For the text-containing cell, return its midpoint in [X, Y] coordinate format. 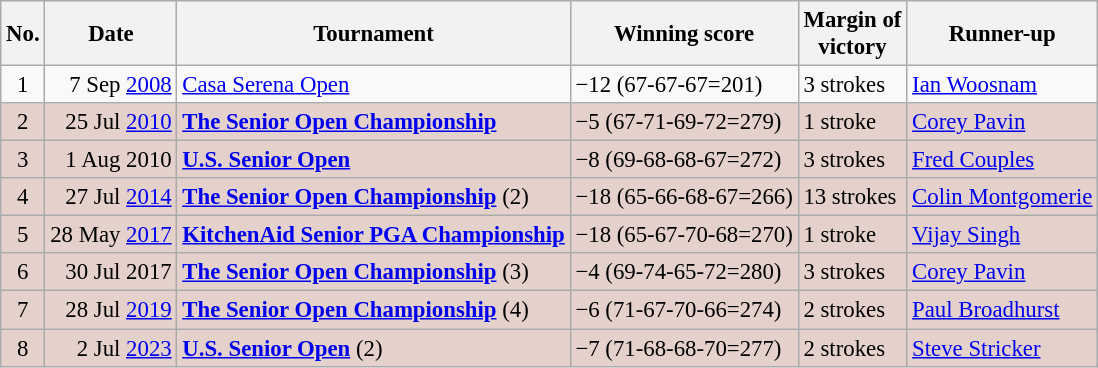
Steve Stricker [1002, 348]
25 Jul 2010 [111, 122]
Casa Serena Open [374, 85]
−18 (65-67-70-68=270) [684, 235]
8 [23, 348]
−6 (71-67-70-66=274) [684, 310]
2 [23, 122]
The Senior Open Championship [374, 122]
Colin Montgomerie [1002, 197]
13 strokes [852, 197]
5 [23, 235]
Tournament [374, 34]
2 Jul 2023 [111, 348]
No. [23, 34]
The Senior Open Championship (4) [374, 310]
Winning score [684, 34]
The Senior Open Championship (2) [374, 197]
−18 (65-66-68-67=266) [684, 197]
1 Aug 2010 [111, 160]
7 Sep 2008 [111, 85]
Ian Woosnam [1002, 85]
28 Jul 2019 [111, 310]
The Senior Open Championship (3) [374, 273]
30 Jul 2017 [111, 273]
KitchenAid Senior PGA Championship [374, 235]
−12 (67-67-67=201) [684, 85]
U.S. Senior Open (2) [374, 348]
Paul Broadhurst [1002, 310]
3 [23, 160]
Vijay Singh [1002, 235]
Fred Couples [1002, 160]
−8 (69-68-68-67=272) [684, 160]
28 May 2017 [111, 235]
−5 (67-71-69-72=279) [684, 122]
−7 (71-68-68-70=277) [684, 348]
Margin ofvictory [852, 34]
1 [23, 85]
Date [111, 34]
4 [23, 197]
Runner-up [1002, 34]
−4 (69-74-65-72=280) [684, 273]
U.S. Senior Open [374, 160]
6 [23, 273]
7 [23, 310]
27 Jul 2014 [111, 197]
